Return [x, y] of the center of cell containing provided text 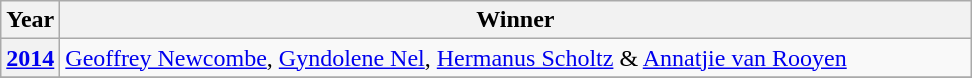
Year [30, 20]
2014 [30, 58]
Geoffrey Newcombe, Gyndolene Nel, Hermanus Scholtz & Annatjie van Rooyen [516, 58]
Winner [516, 20]
